Determine the [x, y] coordinate at the center of the cell enclosing the given text.  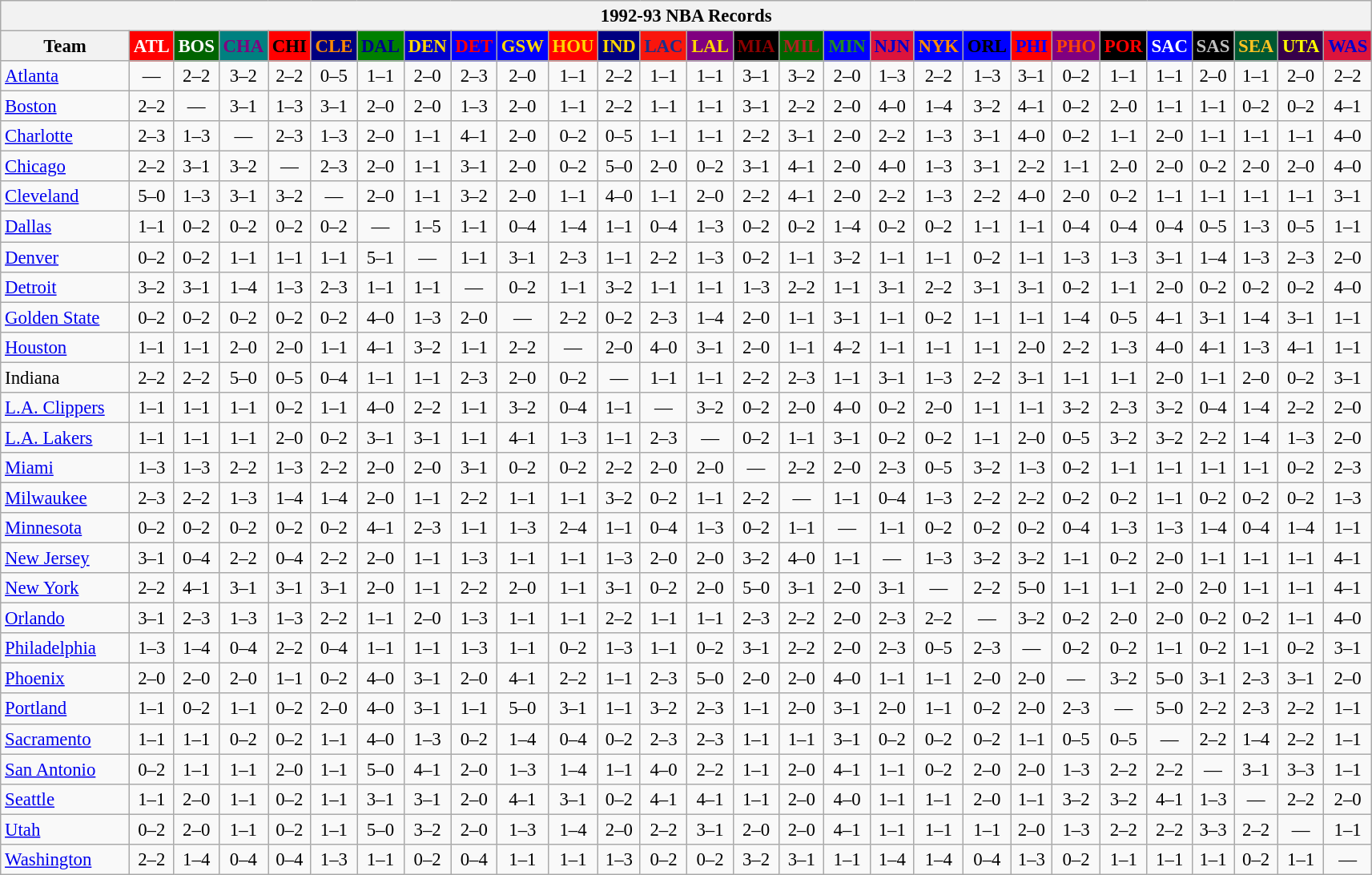
ATL [151, 46]
1–5 [428, 227]
PHI [1032, 46]
Philadelphia [66, 648]
SEA [1256, 46]
Chicago [66, 167]
POR [1123, 46]
2–4 [573, 528]
Detroit [66, 287]
New Jersey [66, 558]
Seattle [66, 799]
Houston [66, 347]
DAL [381, 46]
Atlanta [66, 76]
MIL [802, 46]
L.A. Clippers [66, 408]
SAC [1169, 46]
5–1 [381, 257]
NYK [939, 46]
Miami [66, 468]
NJN [892, 46]
4–2 [847, 347]
Golden State [66, 317]
1992-93 NBA Records [686, 16]
CHI [289, 46]
Orlando [66, 619]
Milwaukee [66, 498]
ORL [987, 46]
Sacramento [66, 739]
LAC [663, 46]
Minnesota [66, 528]
IND [619, 46]
UTA [1301, 46]
DET [474, 46]
Portland [66, 709]
LAL [710, 46]
HOU [573, 46]
Utah [66, 829]
Charlotte [66, 136]
Boston [66, 107]
CHA [243, 46]
PHO [1076, 46]
MIA [756, 46]
Denver [66, 257]
San Antonio [66, 769]
GSW [522, 46]
CLE [333, 46]
DEN [428, 46]
WAS [1348, 46]
Team [66, 46]
MIN [847, 46]
Dallas [66, 227]
L.A. Lakers [66, 437]
SAS [1213, 46]
Cleveland [66, 196]
Phoenix [66, 679]
New York [66, 588]
Washington [66, 860]
Indiana [66, 377]
BOS [196, 46]
